Return the (X, Y) coordinate for the center point of the cell that contains the specified text.  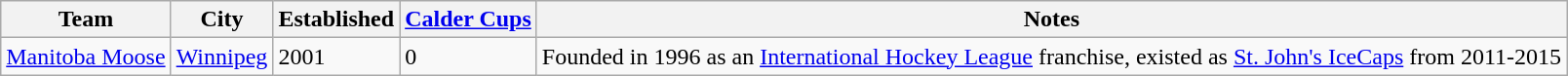
Calder Cups (468, 19)
Established (336, 19)
2001 (336, 57)
Manitoba Moose (86, 57)
City (222, 19)
0 (468, 57)
Team (86, 19)
Founded in 1996 as an International Hockey League franchise, existed as St. John's IceCaps from 2011-2015 (1051, 57)
Winnipeg (222, 57)
Notes (1051, 19)
